Return [X, Y] of the center of cell containing provided text 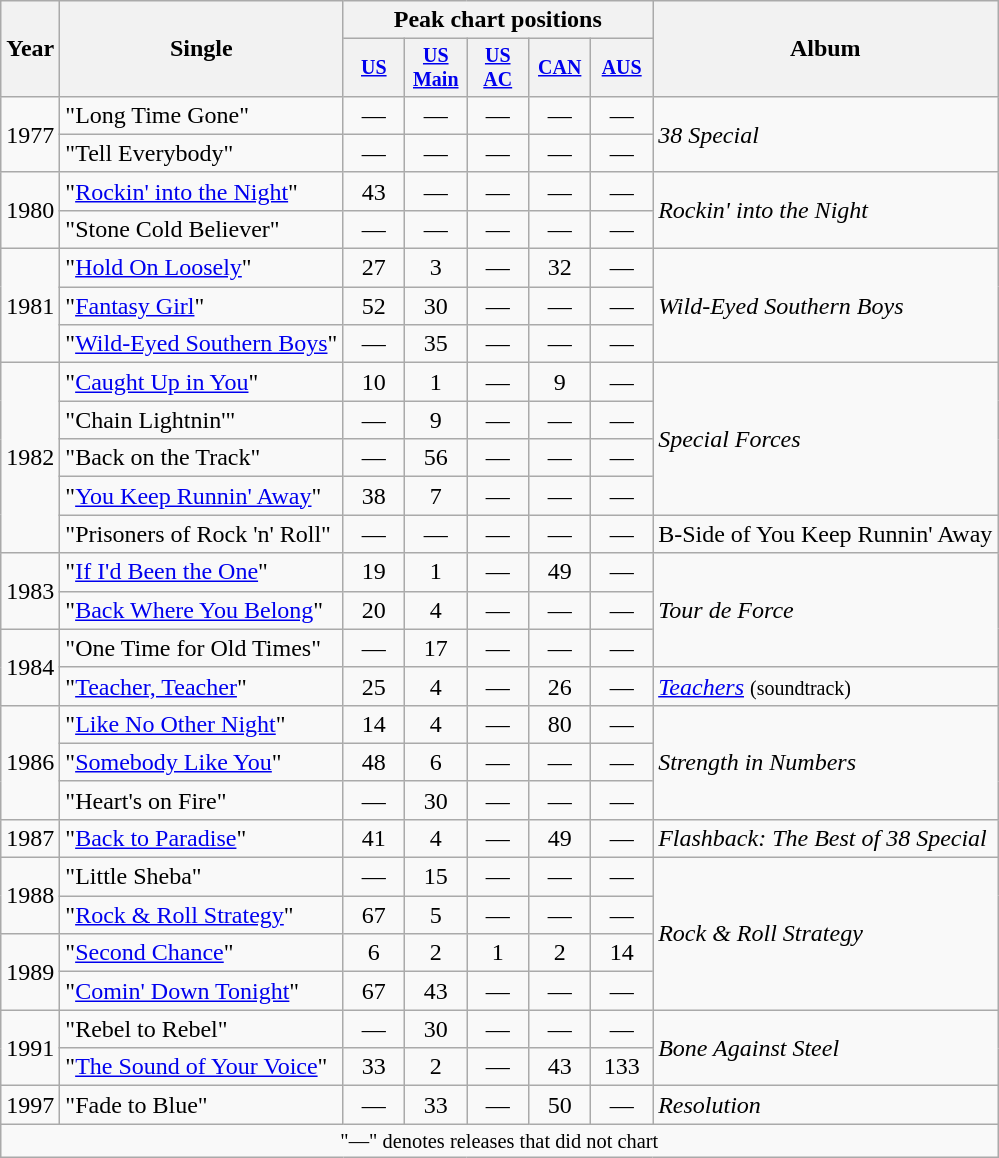
Flashback: The Best of 38 Special [826, 838]
1989 [30, 972]
US [374, 68]
19 [374, 572]
133 [622, 1067]
1980 [30, 210]
CAN [560, 68]
26 [560, 686]
1997 [30, 1105]
"Back Where You Belong" [202, 610]
Single [202, 49]
Special Forces [826, 439]
Strength in Numbers [826, 762]
41 [374, 838]
Rockin' into the Night [826, 210]
50 [560, 1105]
80 [560, 724]
1987 [30, 838]
"Little Sheba" [202, 877]
56 [436, 458]
Peak chart positions [498, 20]
Bone Against Steel [826, 1048]
1984 [30, 667]
"One Time for Old Times" [202, 648]
3 [436, 268]
52 [374, 306]
Wild-Eyed Southern Boys [826, 306]
32 [560, 268]
"Stone Cold Believer" [202, 229]
15 [436, 877]
35 [436, 344]
"Somebody Like You" [202, 762]
"—" denotes releases that did not chart [500, 1141]
"Second Chance" [202, 953]
AUS [622, 68]
Album [826, 49]
"Tell Everybody" [202, 153]
Year [30, 49]
1988 [30, 896]
"Heart's on Fire" [202, 800]
48 [374, 762]
"Fade to Blue" [202, 1105]
"Fantasy Girl" [202, 306]
Tour de Force [826, 610]
"Wild-Eyed Southern Boys" [202, 344]
"Rebel to Rebel" [202, 1029]
1983 [30, 591]
27 [374, 268]
1981 [30, 306]
1986 [30, 762]
7 [436, 496]
"Rock & Roll Strategy" [202, 915]
Resolution [826, 1105]
"Rockin' into the Night" [202, 191]
"Back on the Track" [202, 458]
1991 [30, 1048]
"Back to Paradise" [202, 838]
10 [374, 382]
"Comin' Down Tonight" [202, 991]
Teachers (soundtrack) [826, 686]
"Like No Other Night" [202, 724]
"Hold On Loosely" [202, 268]
"The Sound of Your Voice" [202, 1067]
1977 [30, 134]
"Long Time Gone" [202, 115]
Rock & Roll Strategy [826, 934]
"Caught Up in You" [202, 382]
38 [374, 496]
"Prisoners of Rock 'n' Roll" [202, 534]
US AC [498, 68]
1982 [30, 458]
"Chain Lightnin'" [202, 420]
20 [374, 610]
5 [436, 915]
17 [436, 648]
38 Special [826, 134]
"Teacher, Teacher" [202, 686]
B-Side of You Keep Runnin' Away [826, 534]
"You Keep Runnin' Away" [202, 496]
25 [374, 686]
"If I'd Been the One" [202, 572]
US Main [436, 68]
